From the cell containing the given text, extract its center point as (X, Y) coordinate. 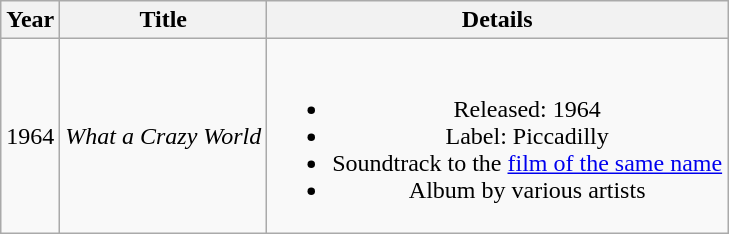
Released: 1964Label: PiccadillySoundtrack to the film of the same nameAlbum by various artists (498, 136)
Year (30, 20)
Details (498, 20)
Title (164, 20)
1964 (30, 136)
What a Crazy World (164, 136)
